Find where the given text appears and provide that cell's center as [x, y] coordinate. 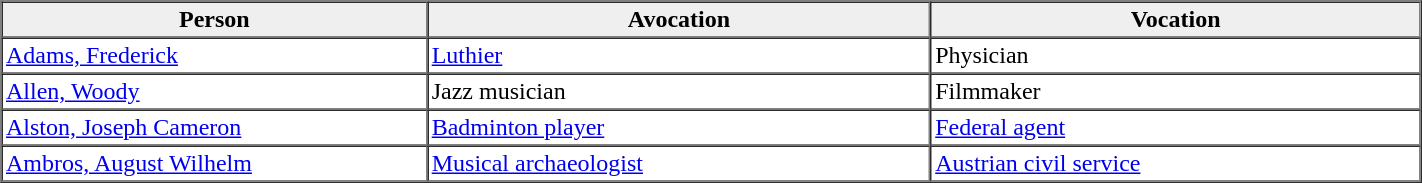
Person [215, 20]
Avocation [679, 20]
Luthier [679, 56]
Musical archaeologist [679, 164]
Vocation [1176, 20]
Allen, Woody [215, 92]
Alston, Joseph Cameron [215, 128]
Adams, Frederick [215, 56]
Jazz musician [679, 92]
Physician [1176, 56]
Ambros, August Wilhelm [215, 164]
Filmmaker [1176, 92]
Federal agent [1176, 128]
Austrian civil service [1176, 164]
Badminton player [679, 128]
